Locate the cell with the specified text and output its [x, y] center coordinate. 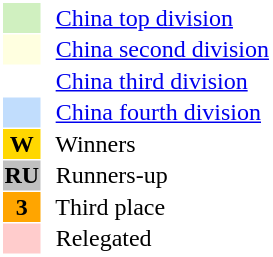
W [22, 144]
China third division [156, 81]
Winners [156, 144]
RU [22, 175]
China top division [156, 18]
3 [22, 207]
China second division [156, 49]
Third place [156, 207]
Relegated [156, 239]
Runners-up [156, 175]
China fourth division [156, 113]
